Return the (x, y) coordinate for the center point of the cell that contains the specified text.  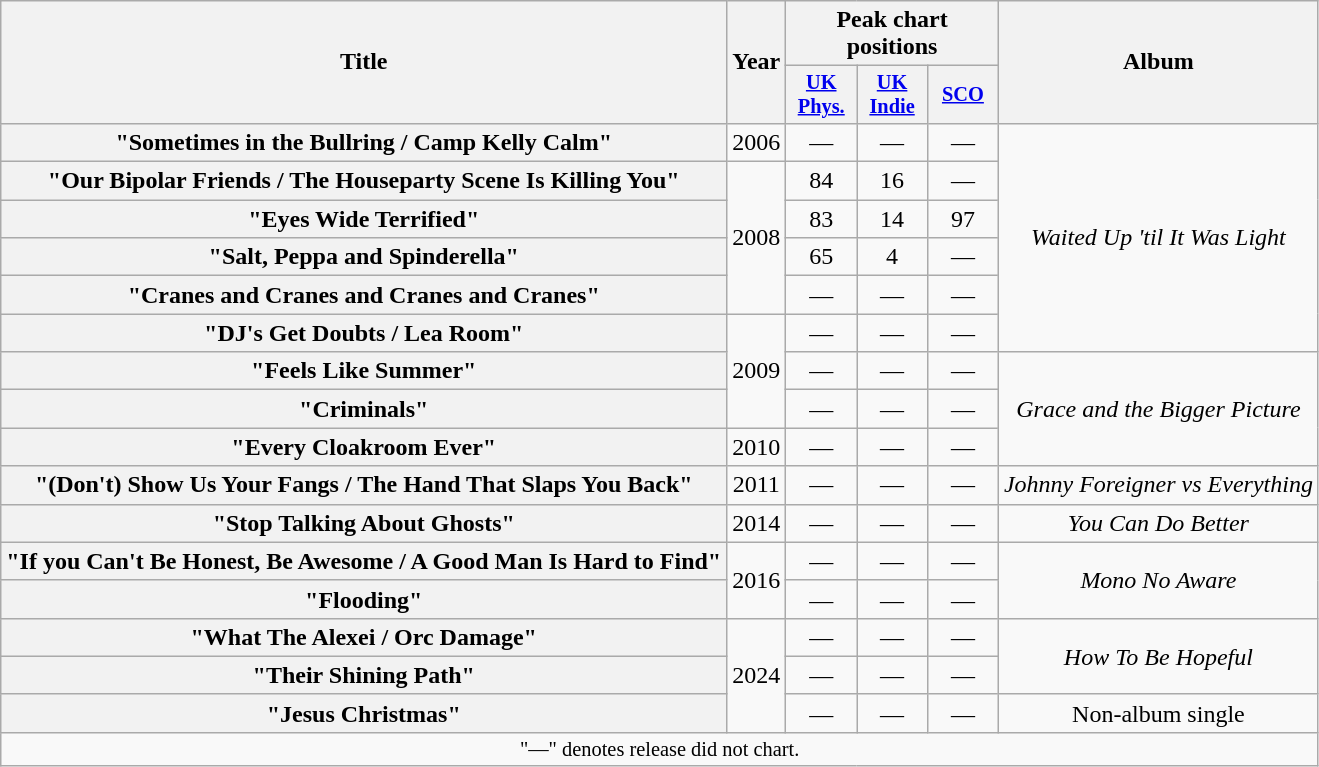
Peak chart positions (892, 34)
"Flooding" (364, 599)
2010 (756, 447)
Mono No Aware (1158, 580)
14 (892, 219)
Album (1158, 62)
Grace and the Bigger Picture (1158, 409)
2024 (756, 675)
"If you Can't Be Honest, Be Awesome / A Good Man Is Hard to Find" (364, 561)
83 (822, 219)
SCO (962, 95)
"Sometimes in the Bullring / Camp Kelly Calm" (364, 142)
Year (756, 62)
"Cranes and Cranes and Cranes and Cranes" (364, 295)
16 (892, 181)
"Stop Talking About Ghosts" (364, 523)
2008 (756, 238)
84 (822, 181)
2011 (756, 485)
2006 (756, 142)
Title (364, 62)
"Jesus Christmas" (364, 713)
You Can Do Better (1158, 523)
"Feels Like Summer" (364, 371)
Non-album single (1158, 713)
"Every Cloakroom Ever" (364, 447)
"DJ's Get Doubts / Lea Room" (364, 333)
"Eyes Wide Terrified" (364, 219)
UKPhys. (822, 95)
"Our Bipolar Friends / The Houseparty Scene Is Killing You" (364, 181)
"Criminals" (364, 409)
"—" denotes release did not chart. (660, 749)
"(Don't) Show Us Your Fangs / The Hand That Slaps You Back" (364, 485)
2009 (756, 371)
2014 (756, 523)
"What The Alexei / Orc Damage" (364, 637)
Waited Up 'til It Was Light (1158, 237)
Johnny Foreigner vs Everything (1158, 485)
4 (892, 257)
65 (822, 257)
2016 (756, 580)
"Salt, Peppa and Spinderella" (364, 257)
UKIndie (892, 95)
97 (962, 219)
"Their Shining Path" (364, 675)
How To Be Hopeful (1158, 656)
